From the cell containing the given text, extract its center point as [X, Y] coordinate. 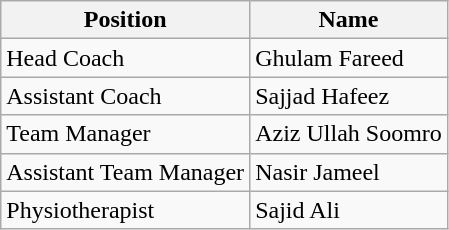
Assistant Coach [126, 96]
Ghulam Fareed [349, 58]
Position [126, 20]
Head Coach [126, 58]
Aziz Ullah Soomro [349, 134]
Assistant Team Manager [126, 172]
Physiotherapist [126, 210]
Sajjad Hafeez [349, 96]
Sajid Ali [349, 210]
Team Manager [126, 134]
Nasir Jameel [349, 172]
Name [349, 20]
